Extract the (x, y) coordinate from the center of the cell holding the provided text.  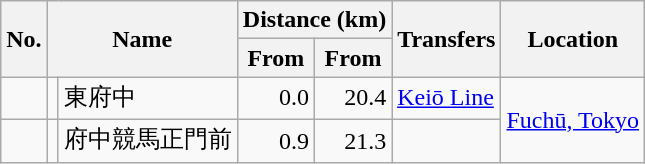
府中競馬正門前 (148, 140)
Location (573, 39)
Keiō Line (446, 98)
21.3 (352, 140)
No. (24, 39)
東府中 (148, 98)
20.4 (352, 98)
Distance (km) (314, 20)
Transfers (446, 39)
Fuchū, Tokyo (573, 120)
0.9 (276, 140)
Name (142, 39)
0.0 (276, 98)
